Detect which cell encompasses the target text, then output its [X, Y] center coordinate. 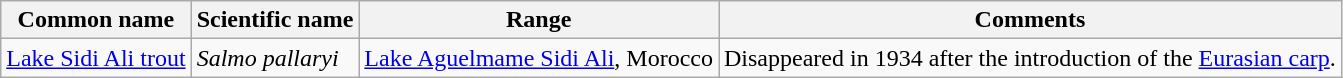
Range [539, 20]
Comments [1030, 20]
Disappeared in 1934 after the introduction of the Eurasian carp. [1030, 58]
Lake Aguelmame Sidi Ali, Morocco [539, 58]
Scientific name [275, 20]
Salmo pallaryi [275, 58]
Common name [96, 20]
Lake Sidi Ali trout [96, 58]
